Locate the cell with the specified text and output its [x, y] center coordinate. 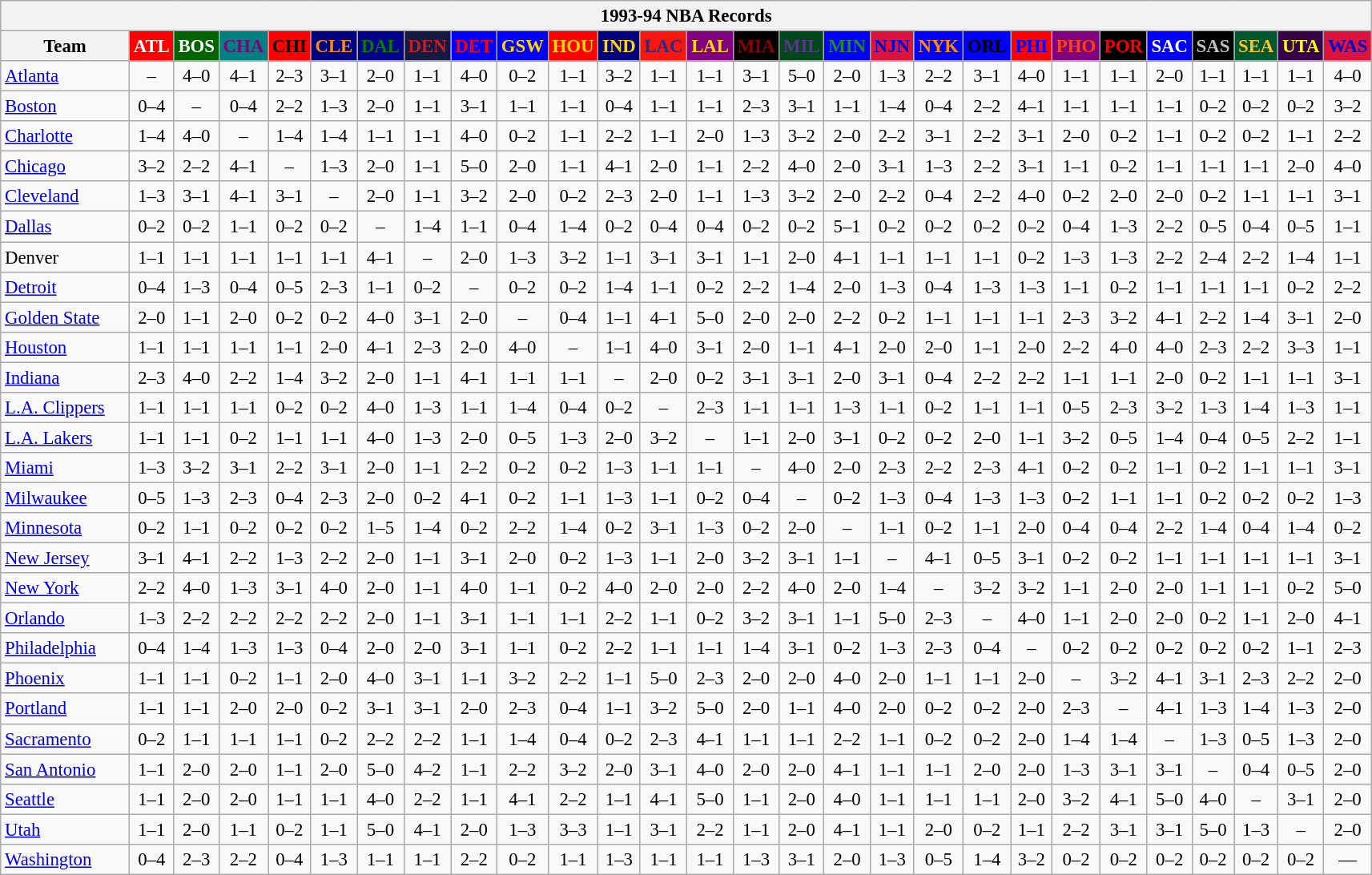
Seattle [66, 799]
Washington [66, 860]
HOU [573, 46]
SAC [1169, 46]
Cleveland [66, 196]
Phoenix [66, 679]
2–4 [1213, 257]
DEN [428, 46]
Portland [66, 709]
Detroit [66, 287]
MIN [847, 46]
SAS [1213, 46]
Chicago [66, 167]
Indiana [66, 377]
New Jersey [66, 558]
4–2 [428, 769]
Minnesota [66, 528]
Atlanta [66, 76]
UTA [1301, 46]
DAL [381, 46]
CHI [289, 46]
Philadelphia [66, 648]
MIA [756, 46]
Denver [66, 257]
DET [474, 46]
L.A. Lakers [66, 437]
Golden State [66, 317]
NYK [939, 46]
Utah [66, 829]
1–5 [381, 528]
ORL [987, 46]
CLE [333, 46]
POR [1123, 46]
BOS [196, 46]
— [1348, 860]
Boston [66, 107]
LAC [663, 46]
Charlotte [66, 136]
CHA [243, 46]
5–1 [847, 227]
Orlando [66, 619]
MIL [802, 46]
Sacramento [66, 739]
PHO [1076, 46]
San Antonio [66, 769]
L.A. Clippers [66, 408]
GSW [522, 46]
WAS [1348, 46]
Miami [66, 468]
NJN [892, 46]
1993-94 NBA Records [686, 16]
Houston [66, 347]
Dallas [66, 227]
New York [66, 588]
Milwaukee [66, 498]
ATL [151, 46]
IND [619, 46]
Team [66, 46]
LAL [710, 46]
SEA [1256, 46]
PHI [1032, 46]
